From the cell containing the given text, extract its center point as [x, y] coordinate. 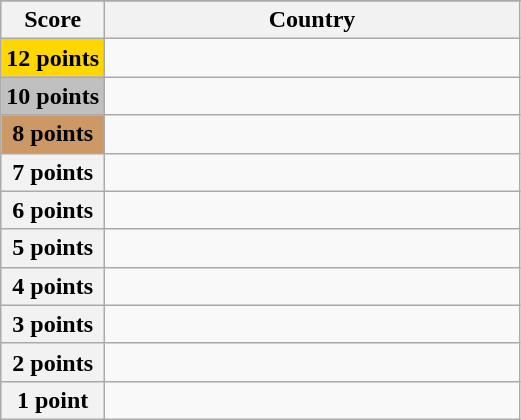
12 points [53, 58]
1 point [53, 400]
Country [312, 20]
3 points [53, 324]
6 points [53, 210]
5 points [53, 248]
Score [53, 20]
8 points [53, 134]
7 points [53, 172]
2 points [53, 362]
4 points [53, 286]
10 points [53, 96]
